Provide the [X, Y] coordinate of the cell's center where the given text is located.  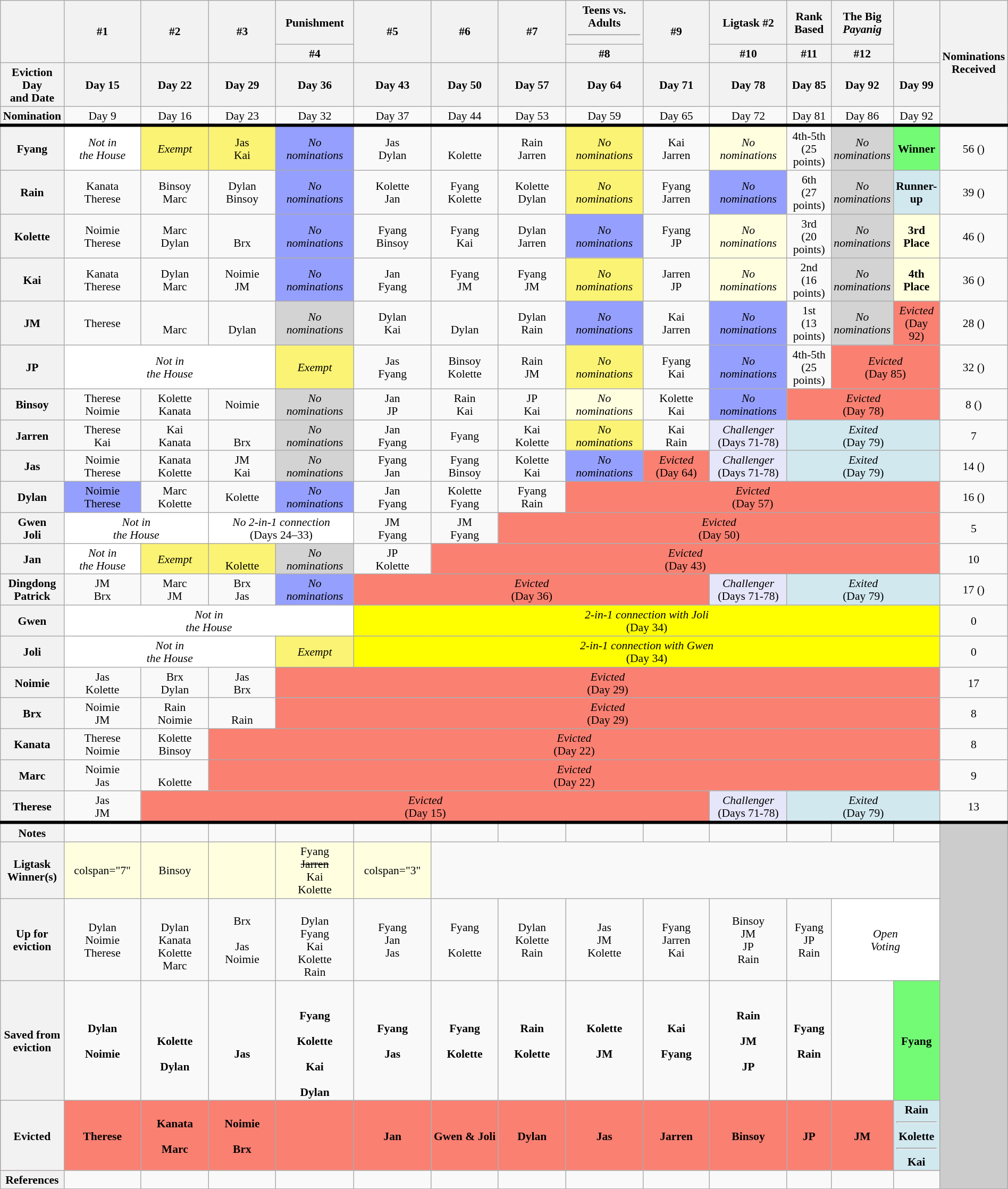
Day 15 [102, 85]
KoletteJan [392, 192]
#11 [809, 54]
BinsoyMarc [174, 192]
FyangJas [392, 1041]
#7 [532, 32]
Evicted(Day 36) [532, 590]
#8 [604, 54]
Day 85 [809, 85]
Evicted(Day 85) [885, 367]
Punishment [315, 22]
#2 [174, 32]
Up foreviction [32, 940]
FyangJP [676, 236]
Day 86 [862, 116]
Eviction Dayand Date [32, 85]
Day 57 [532, 85]
Day 81 [809, 116]
Day 72 [749, 116]
Day 50 [465, 85]
JarrenJP [676, 280]
BrxJasNoimie [242, 940]
NoimieJas [102, 775]
JasKai [242, 148]
5 [973, 528]
MarcDylan [174, 236]
Saved fromeviction [32, 1041]
Day 71 [676, 85]
Day 44 [465, 116]
FyangJarrenKai [676, 940]
BrxDylan [174, 683]
FyangJarrenKaiKolette [315, 870]
RankBased [809, 22]
DylanNoimieTherese [102, 940]
DingdongPatrick [32, 590]
2-in-1 connection with Joli(Day 34) [647, 621]
3rd Place [917, 236]
JPKolette [392, 559]
Notes [32, 832]
DylanFyangKaiKoletteRain [315, 940]
FyangJPRain [809, 940]
LigtaskWinner(s) [32, 870]
Day 22 [174, 85]
Teens vs.Adults [604, 22]
32 () [973, 367]
#9 [676, 32]
39 () [973, 192]
FyangJan [392, 466]
7 [973, 436]
KanataMarc [174, 1136]
RainJMJP [749, 1041]
KoletteBinsoy [174, 744]
DylanMarc [174, 280]
KaiFyang [676, 1041]
56 () [973, 148]
Evicted(Day 78) [863, 404]
1st(13 points) [809, 323]
KanataKolette [174, 466]
References [32, 1179]
DylanKai [392, 323]
RainNoimie [174, 714]
FyangKoletteKaiDylan [315, 1041]
Day 9 [102, 116]
Kanata [32, 744]
KoletteKanata [174, 404]
Day 37 [392, 116]
JasJM [102, 807]
MarcJM [174, 590]
Day 32 [315, 116]
Runner-up [917, 192]
#3 [242, 32]
#6 [465, 32]
DylanKanataKoletteMarc [174, 940]
GwenJoli [32, 528]
Day 78 [749, 85]
No 2-in-1 connection(Days 24–33) [281, 528]
The BigPayanig [862, 22]
28 () [973, 323]
9 [973, 775]
JasKolette [102, 683]
2-in-1 connection with Gwen(Day 34) [647, 651]
Day 29 [242, 85]
Evicted(Day 92) [917, 323]
JasJMKolette [604, 940]
#12 [862, 54]
Day 53 [532, 116]
RainKai [465, 404]
3rd(20 points) [809, 236]
FyangJanJas [392, 940]
Day 36 [315, 85]
17 () [973, 590]
Day 64 [604, 85]
Evicted(Day 57) [753, 497]
Day 23 [242, 116]
colspan="3" [392, 870]
KaiKolette [532, 436]
Evicted [32, 1136]
ThereseKai [102, 436]
Ligtask #2 [749, 22]
#10 [749, 54]
RainKoletteKai [917, 1136]
13 [973, 807]
DylanKoletteRain [532, 940]
BinsoyJMJPRain [749, 940]
Day 99 [917, 85]
17 [973, 683]
Evicted(Day 15) [425, 807]
KoletteFyang [465, 497]
Day 43 [392, 85]
Evicted(Day 64) [676, 466]
Evicted(Day 43) [686, 559]
RainKolette [532, 1041]
NoimieBrx [242, 1136]
36 () [973, 280]
DylanJarren [532, 236]
FyangJarren [676, 192]
4th Place [917, 280]
46 () [973, 236]
MarcKolette [174, 497]
BinsoyKolette [465, 367]
DylanBinsoy [242, 192]
JMBrx [102, 590]
KoletteJM [604, 1041]
JasDylan [392, 148]
RainJM [532, 367]
JasBrx [242, 683]
Kai [32, 280]
Evicted(Day 50) [719, 528]
6th(27 points) [809, 192]
#5 [392, 32]
#1 [102, 32]
DylanNoimie [102, 1041]
JPKai [532, 404]
KaiKanata [174, 436]
JanJP [392, 404]
Nomination [32, 116]
Winner [917, 148]
OpenVoting [885, 940]
Day 59 [604, 116]
Gwen [32, 621]
colspan="7" [102, 870]
Gwen & Joli [465, 1136]
JasFyang [392, 367]
16 () [973, 497]
KaiRain [676, 436]
Day 16 [174, 116]
8 () [973, 404]
BrxJas [242, 590]
10 [973, 559]
RainJarren [532, 148]
JMKai [242, 466]
#4 [315, 54]
Joli [32, 651]
DylanRain [532, 323]
14 () [973, 466]
2nd(16 points) [809, 280]
Day 65 [676, 116]
NominationsReceived [973, 63]
